Search for the cell housing the specified text and yield its [x, y] center coordinate. 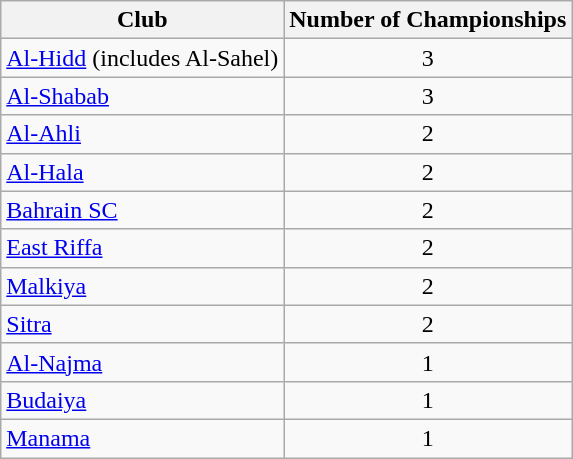
East Riffa [142, 248]
Al-Najma [142, 362]
Malkiya [142, 286]
Club [142, 20]
Al-Shabab [142, 96]
Al-Hala [142, 172]
Bahrain SC [142, 210]
Sitra [142, 324]
Budaiya [142, 400]
Manama [142, 438]
Number of Championships [428, 20]
Al-Hidd (includes Al-Sahel) [142, 58]
Al-Ahli [142, 134]
